Output the [X, Y] coordinate of the center of the cell containing the given text.  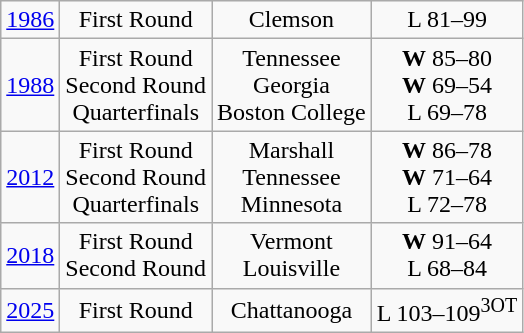
W 86–78W 71–64L 72–78 [447, 177]
MarshallTennesseeMinnesota [292, 177]
TennesseeGeorgiaBoston College [292, 85]
First RoundSecond Round [136, 256]
L 103–1093OT [447, 310]
1988 [30, 85]
W 85–80W 69–54L 69–78 [447, 85]
2025 [30, 310]
L 81–99 [447, 20]
1986 [30, 20]
2012 [30, 177]
W 91–64L 68–84 [447, 256]
Chattanooga [292, 310]
VermontLouisville [292, 256]
2018 [30, 256]
Clemson [292, 20]
